Pinpoint the cell where the given text exists, returning its (X, Y) midpoint coordinate. 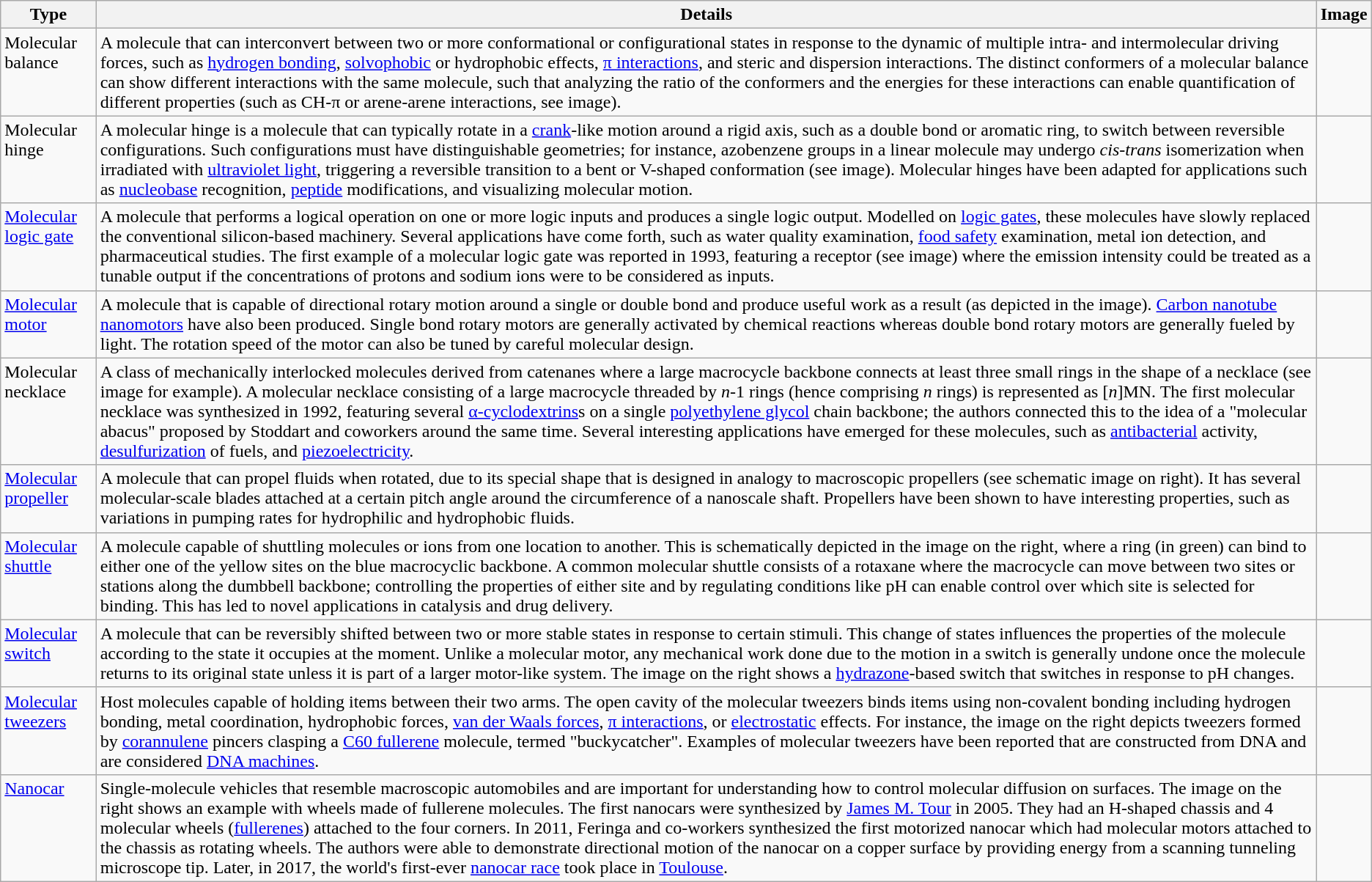
Molecular shuttle (48, 576)
Image (1344, 15)
Molecular switch (48, 653)
Nanocar (48, 828)
Molecular logic gate (48, 246)
Molecular propeller (48, 499)
Molecular motor (48, 324)
Details (707, 15)
Molecular necklace (48, 411)
Molecular hinge (48, 160)
Type (48, 15)
Molecular tweezers (48, 730)
Molecular balance (48, 72)
